Return (x, y) of the center of cell containing provided text 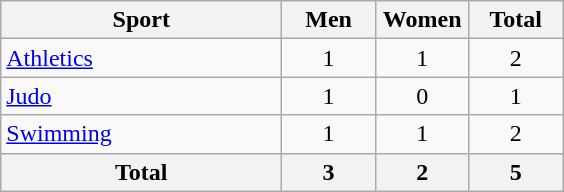
Men (329, 20)
5 (516, 172)
Swimming (142, 134)
0 (422, 96)
3 (329, 172)
Women (422, 20)
Sport (142, 20)
Judo (142, 96)
Athletics (142, 58)
